Extract the (X, Y) coordinate from the center of the cell holding the provided text.  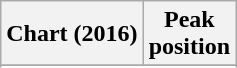
Chart (2016) (72, 34)
Peak position (189, 34)
